Provide the (X, Y) coordinate of the cell's center where the given text is located.  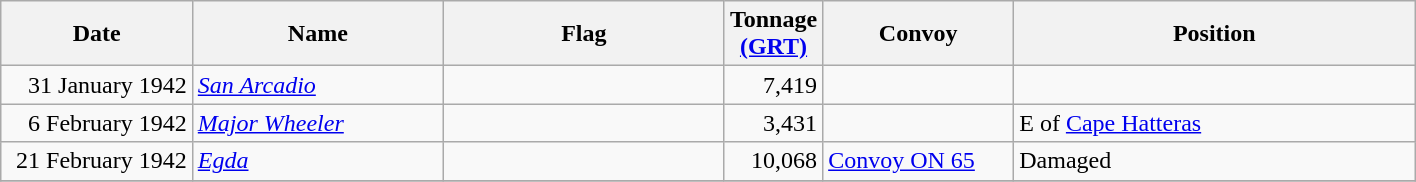
6 February 1942 (96, 123)
3,431 (773, 123)
Flag (584, 34)
E of Cape Hatteras (1214, 123)
Egda (318, 161)
Tonnage (GRT) (773, 34)
Convoy (918, 34)
7,419 (773, 85)
Position (1214, 34)
Name (318, 34)
San Arcadio (318, 85)
Convoy ON 65 (918, 161)
Date (96, 34)
21 February 1942 (96, 161)
10,068 (773, 161)
Damaged (1214, 161)
31 January 1942 (96, 85)
Major Wheeler (318, 123)
